Pinpoint the cell where the given text exists, returning its [X, Y] midpoint coordinate. 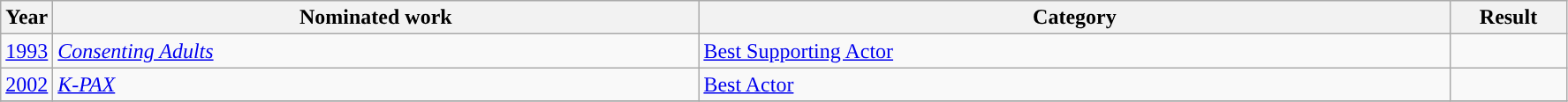
Category [1074, 18]
1993 [27, 51]
Result [1509, 18]
Nominated work [376, 18]
Best Supporting Actor [1074, 51]
Best Actor [1074, 84]
Year [27, 18]
Consenting Adults [376, 51]
2002 [27, 84]
K-PAX [376, 84]
